Scan for the cell matching the given text and deliver its [x, y] coordinate at center. 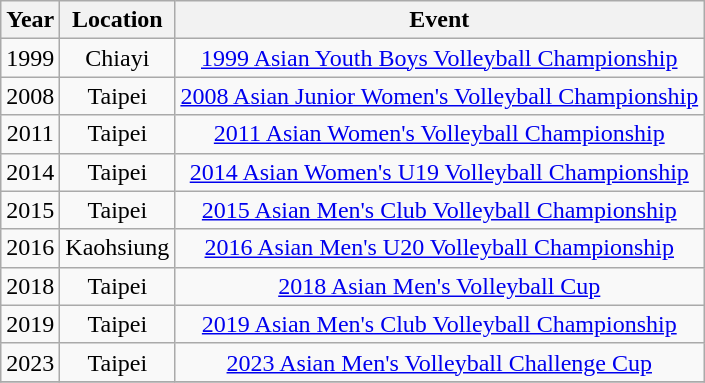
2011 [30, 134]
2023 Asian Men's Volleyball Challenge Cup [440, 362]
2019 Asian Men's Club Volleyball Championship [440, 324]
2008 Asian Junior Women's Volleyball Championship [440, 96]
2015 Asian Men's Club Volleyball Championship [440, 210]
Chiayi [118, 58]
2014 Asian Women's U19 Volleyball Championship [440, 172]
2023 [30, 362]
Location [118, 20]
2018 [30, 286]
2019 [30, 324]
2016 [30, 248]
2014 [30, 172]
2011 Asian Women's Volleyball Championship [440, 134]
2018 Asian Men's Volleyball Cup [440, 286]
Year [30, 20]
1999 [30, 58]
Kaohsiung [118, 248]
1999 Asian Youth Boys Volleyball Championship [440, 58]
2016 Asian Men's U20 Volleyball Championship [440, 248]
Event [440, 20]
2008 [30, 96]
2015 [30, 210]
